Provide the [x, y] coordinate of the cell's center where the given text is located.  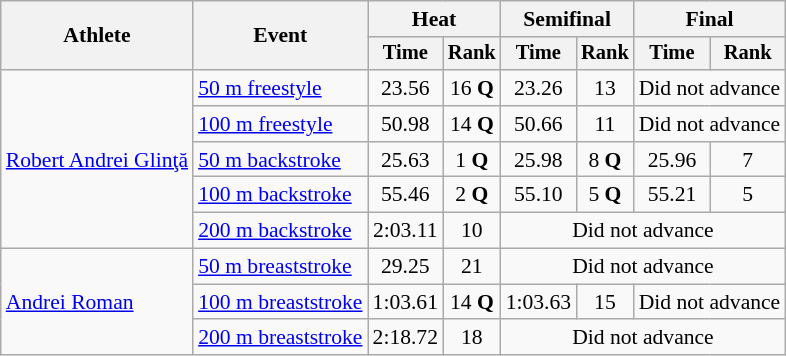
50.98 [406, 124]
13 [605, 88]
Final [710, 19]
23.56 [406, 88]
55.10 [538, 195]
1 Q [472, 160]
25.96 [672, 160]
5 Q [605, 195]
50.66 [538, 124]
21 [472, 267]
18 [472, 338]
23.26 [538, 88]
1:03.61 [406, 302]
8 Q [605, 160]
2:03.11 [406, 231]
15 [605, 302]
Event [280, 36]
25.63 [406, 160]
200 m backstroke [280, 231]
29.25 [406, 267]
11 [605, 124]
100 m breaststroke [280, 302]
50 m breaststroke [280, 267]
Athlete [97, 36]
50 m backstroke [280, 160]
Andrei Roman [97, 302]
50 m freestyle [280, 88]
5 [748, 195]
2 Q [472, 195]
7 [748, 160]
25.98 [538, 160]
16 Q [472, 88]
200 m breaststroke [280, 338]
55.46 [406, 195]
55.21 [672, 195]
100 m backstroke [280, 195]
1:03.63 [538, 302]
Robert Andrei Glinţă [97, 159]
Semifinal [568, 19]
10 [472, 231]
100 m freestyle [280, 124]
Heat [434, 19]
2:18.72 [406, 338]
